Extract the [X, Y] coordinate from the center of the cell holding the provided text.  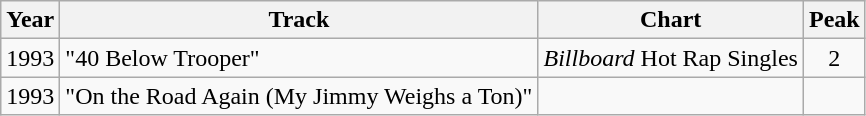
Billboard Hot Rap Singles [671, 58]
Year [30, 20]
"On the Road Again (My Jimmy Weighs a Ton)" [299, 96]
Peak [834, 20]
"40 Below Trooper" [299, 58]
Track [299, 20]
Chart [671, 20]
2 [834, 58]
